Pinpoint the cell where the given text exists, returning its [x, y] midpoint coordinate. 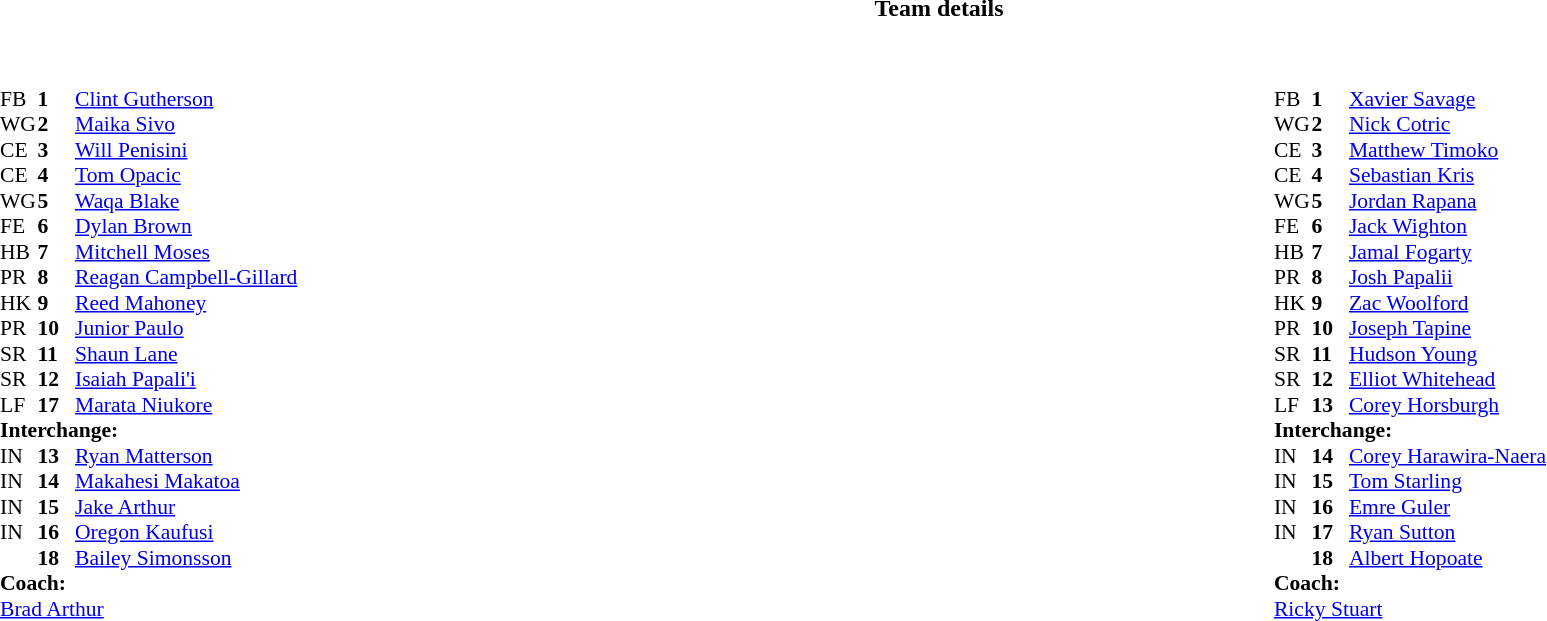
Shaun Lane [186, 354]
Isaiah Papali'i [186, 379]
Emre Guler [1448, 507]
Albert Hopoate [1448, 558]
Reagan Campbell-Gillard [186, 277]
Hudson Young [1448, 354]
Corey Harawira-Naera [1448, 456]
Matthew Timoko [1448, 150]
Jamal Fogarty [1448, 252]
Tom Opacic [186, 175]
Bailey Simonsson [186, 558]
Nick Cotric [1448, 125]
Zac Woolford [1448, 303]
Xavier Savage [1448, 99]
Maika Sivo [186, 125]
Ryan Matterson [186, 456]
Mitchell Moses [186, 252]
Jake Arthur [186, 507]
Waqa Blake [186, 201]
Oregon Kaufusi [186, 533]
Josh Papalii [1448, 277]
Dylan Brown [186, 227]
Joseph Tapine [1448, 329]
Will Penisini [186, 150]
Corey Horsburgh [1448, 405]
Jordan Rapana [1448, 201]
Junior Paulo [186, 329]
Sebastian Kris [1448, 175]
Clint Gutherson [186, 99]
Jack Wighton [1448, 227]
Reed Mahoney [186, 303]
Elliot Whitehead [1448, 379]
Makahesi Makatoa [186, 481]
Ryan Sutton [1448, 533]
Marata Niukore [186, 405]
Tom Starling [1448, 481]
